Capture the cell that displays the provided text and extract its (X, Y) central coordinate. 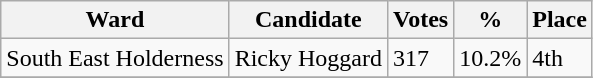
% (490, 20)
Votes (420, 20)
10.2% (490, 58)
South East Holderness (115, 58)
Candidate (308, 20)
Ward (115, 20)
317 (420, 58)
Ricky Hoggard (308, 58)
Place (560, 20)
4th (560, 58)
